Extract the (X, Y) coordinate from the center of the cell holding the provided text.  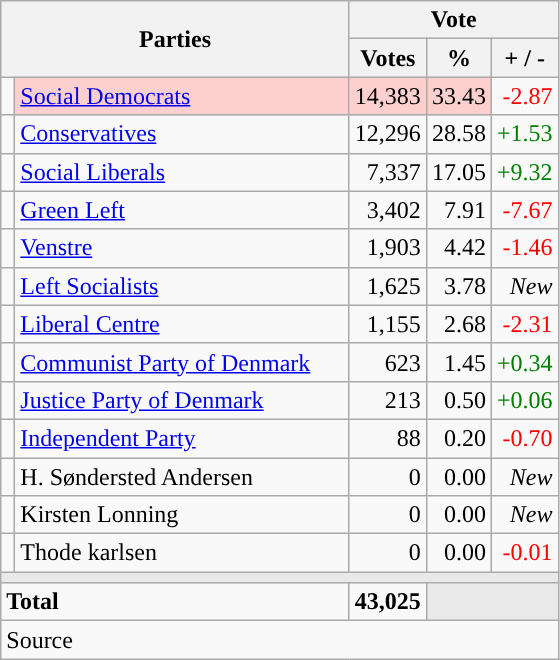
-2.87 (524, 96)
33.43 (458, 96)
7.91 (458, 210)
2.68 (458, 324)
+9.32 (524, 172)
7,337 (388, 172)
Vote (454, 20)
623 (388, 362)
1.45 (458, 362)
3.78 (458, 286)
Votes (388, 58)
Social Liberals (182, 172)
Left Socialists (182, 286)
Liberal Centre (182, 324)
3,402 (388, 210)
Total (176, 602)
+0.34 (524, 362)
1,903 (388, 248)
Green Left (182, 210)
-0.70 (524, 438)
0.50 (458, 400)
1,625 (388, 286)
88 (388, 438)
1,155 (388, 324)
Parties (176, 39)
Communist Party of Denmark (182, 362)
-7.67 (524, 210)
213 (388, 400)
Source (280, 640)
Justice Party of Denmark (182, 400)
+1.53 (524, 134)
+ / - (524, 58)
43,025 (388, 602)
-2.31 (524, 324)
17.05 (458, 172)
12,296 (388, 134)
-0.01 (524, 553)
Conservatives (182, 134)
% (458, 58)
Social Democrats (182, 96)
28.58 (458, 134)
Kirsten Lonning (182, 515)
4.42 (458, 248)
H. Søndersted Andersen (182, 477)
-1.46 (524, 248)
Venstre (182, 248)
Thode karlsen (182, 553)
Independent Party (182, 438)
+0.06 (524, 400)
14,383 (388, 96)
0.20 (458, 438)
